Identify which cell holds the provided text, then report its (x, y) central coordinate. 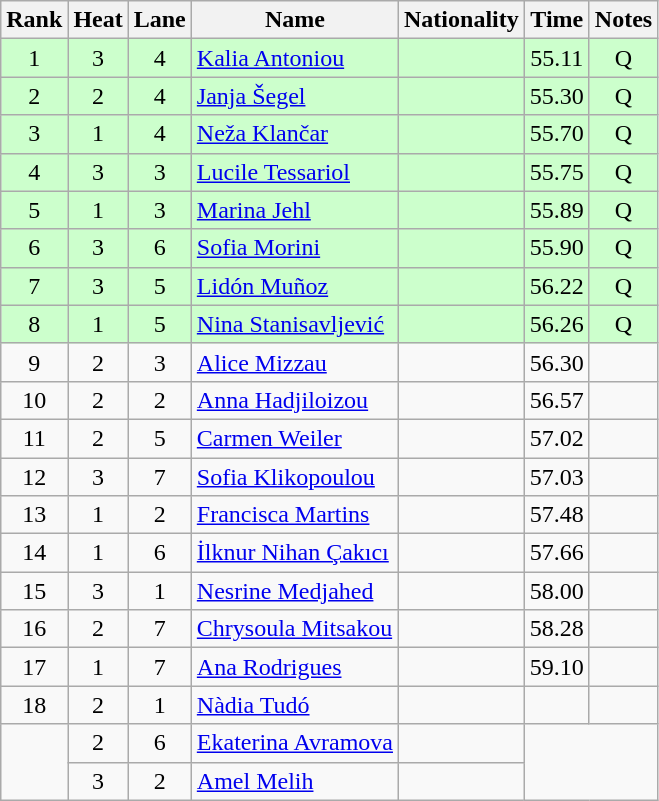
15 (34, 591)
14 (34, 553)
Sofia Morini (294, 248)
Time (556, 20)
Janja Šegel (294, 96)
13 (34, 515)
Notes (623, 20)
11 (34, 438)
10 (34, 400)
İlknur Nihan Çakıcı (294, 553)
Marina Jehl (294, 210)
56.30 (556, 362)
12 (34, 477)
Chrysoula Mitsakou (294, 629)
Neža Klančar (294, 134)
Nàdia Tudó (294, 705)
Lane (160, 20)
Sofia Klikopoulou (294, 477)
Kalia Antoniou (294, 58)
Ekaterina Avramova (294, 743)
Francisca Martins (294, 515)
18 (34, 705)
55.30 (556, 96)
Alice Mizzau (294, 362)
56.26 (556, 324)
Anna Hadjiloizou (294, 400)
59.10 (556, 667)
Nina Stanisavljević (294, 324)
17 (34, 667)
57.03 (556, 477)
9 (34, 362)
55.70 (556, 134)
8 (34, 324)
Lucile Tessariol (294, 172)
57.48 (556, 515)
Carmen Weiler (294, 438)
Amel Melih (294, 781)
55.89 (556, 210)
Nationality (462, 20)
58.00 (556, 591)
Heat (98, 20)
Name (294, 20)
55.11 (556, 58)
57.02 (556, 438)
55.90 (556, 248)
56.22 (556, 286)
Lidón Muñoz (294, 286)
58.28 (556, 629)
Ana Rodrigues (294, 667)
Rank (34, 20)
55.75 (556, 172)
Nesrine Medjahed (294, 591)
56.57 (556, 400)
57.66 (556, 553)
16 (34, 629)
